Scan for the cell matching the given text and deliver its (x, y) coordinate at center. 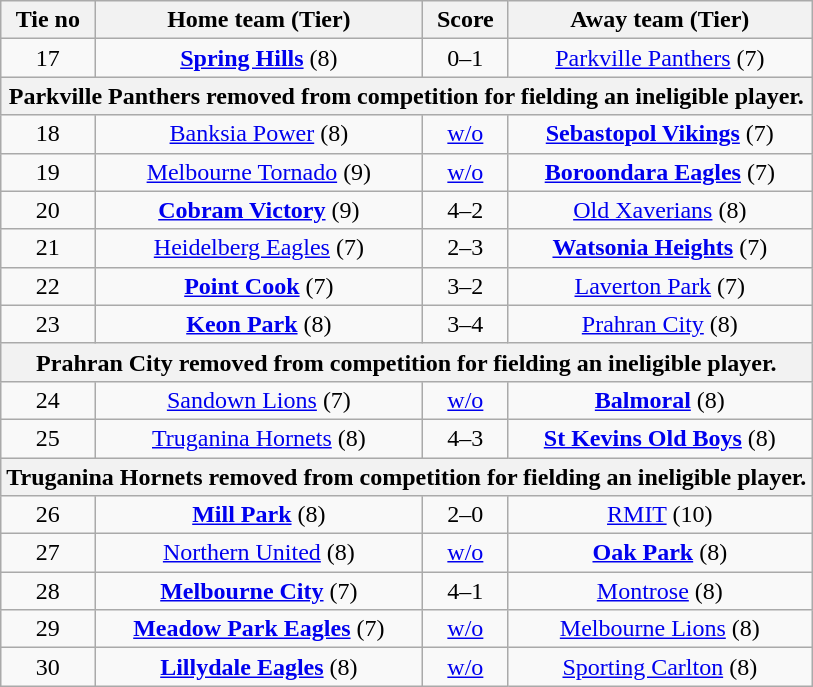
St Kevins Old Boys (8) (660, 438)
Montrose (8) (660, 591)
Truganina Hornets (8) (259, 438)
Watsonia Heights (7) (660, 248)
Prahran City (8) (660, 324)
21 (48, 248)
Parkville Panthers (7) (660, 58)
Spring Hills (8) (259, 58)
28 (48, 591)
Score (466, 20)
Northern United (8) (259, 553)
Keon Park (8) (259, 324)
Melbourne City (7) (259, 591)
Old Xaverians (8) (660, 210)
19 (48, 172)
Sandown Lions (7) (259, 400)
Melbourne Lions (8) (660, 629)
Prahran City removed from competition for fielding an ineligible player. (406, 362)
Away team (Tier) (660, 20)
Parkville Panthers removed from competition for fielding an ineligible player. (406, 96)
Laverton Park (7) (660, 286)
Cobram Victory (9) (259, 210)
18 (48, 134)
Oak Park (8) (660, 553)
Banksia Power (8) (259, 134)
25 (48, 438)
Point Cook (7) (259, 286)
17 (48, 58)
29 (48, 629)
Mill Park (8) (259, 515)
26 (48, 515)
4–3 (466, 438)
2–3 (466, 248)
20 (48, 210)
3–2 (466, 286)
22 (48, 286)
Sporting Carlton (8) (660, 667)
Melbourne Tornado (9) (259, 172)
Balmoral (8) (660, 400)
Tie no (48, 20)
Home team (Tier) (259, 20)
Lillydale Eagles (8) (259, 667)
3–4 (466, 324)
Sebastopol Vikings (7) (660, 134)
23 (48, 324)
30 (48, 667)
2–0 (466, 515)
Heidelberg Eagles (7) (259, 248)
4–1 (466, 591)
Meadow Park Eagles (7) (259, 629)
RMIT (10) (660, 515)
Boroondara Eagles (7) (660, 172)
Truganina Hornets removed from competition for fielding an ineligible player. (406, 477)
27 (48, 553)
4–2 (466, 210)
0–1 (466, 58)
24 (48, 400)
